Pinpoint the cell where the given text exists, returning its (x, y) midpoint coordinate. 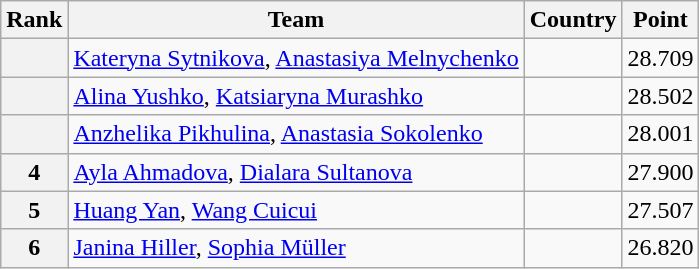
Anzhelika Pikhulina, Anastasia Sokolenko (296, 134)
26.820 (660, 248)
Alina Yushko, Katsiaryna Murashko (296, 96)
27.507 (660, 210)
Janina Hiller, Sophia Müller (296, 248)
6 (34, 248)
Point (660, 20)
28.502 (660, 96)
28.001 (660, 134)
Huang Yan, Wang Cuicui (296, 210)
Country (573, 20)
Team (296, 20)
28.709 (660, 58)
5 (34, 210)
4 (34, 172)
27.900 (660, 172)
Ayla Ahmadova, Dialara Sultanova (296, 172)
Rank (34, 20)
Kateryna Sytnikova, Anastasiya Melnychenko (296, 58)
